Identify which cell holds the provided text, then report its [x, y] central coordinate. 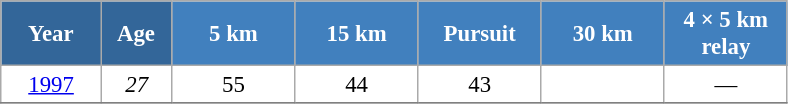
44 [356, 85]
27 [136, 85]
15 km [356, 34]
5 km [234, 34]
43 [480, 85]
1997 [52, 85]
Age [136, 34]
— [726, 85]
30 km [602, 34]
4 × 5 km relay [726, 34]
55 [234, 85]
Pursuit [480, 34]
Year [52, 34]
